From the cell containing the given text, extract its center point as (X, Y) coordinate. 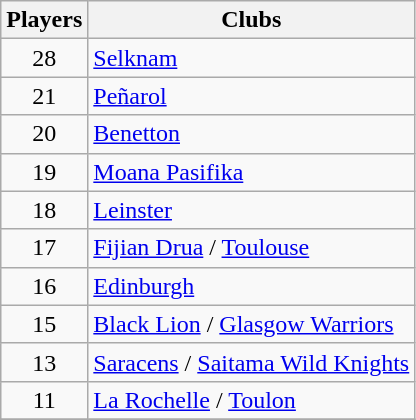
Benetton (252, 134)
15 (44, 324)
Peñarol (252, 96)
La Rochelle / Toulon (252, 400)
Saracens / Saitama Wild Knights (252, 362)
Players (44, 20)
21 (44, 96)
19 (44, 172)
Moana Pasifika (252, 172)
18 (44, 210)
Selknam (252, 58)
16 (44, 286)
Edinburgh (252, 286)
Fijian Drua / Toulouse (252, 248)
28 (44, 58)
Clubs (252, 20)
20 (44, 134)
Leinster (252, 210)
17 (44, 248)
11 (44, 400)
13 (44, 362)
Black Lion / Glasgow Warriors (252, 324)
